Pinpoint the cell where the given text exists, returning its [x, y] midpoint coordinate. 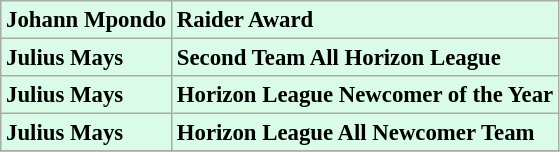
Johann Mpondo [86, 20]
Second Team All Horizon League [366, 58]
Raider Award [366, 20]
Horizon League Newcomer of the Year [366, 95]
Horizon League All Newcomer Team [366, 133]
